Find where the given text appears and provide that cell's center as (x, y) coordinate. 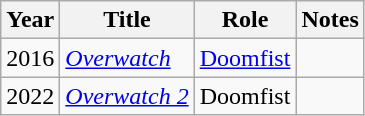
Title (127, 20)
Overwatch (127, 58)
Notes (330, 20)
Role (245, 20)
2016 (30, 58)
Overwatch 2 (127, 96)
2022 (30, 96)
Year (30, 20)
